Identify which cell holds the provided text, then report its [X, Y] central coordinate. 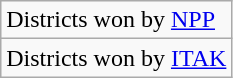
Districts won by ITAK [116, 58]
Districts won by NPP [116, 20]
